Output the [X, Y] coordinate of the center of the cell containing the given text.  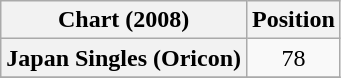
78 [294, 58]
Japan Singles (Oricon) [124, 58]
Position [294, 20]
Chart (2008) [124, 20]
